For the text-containing cell, return its midpoint in [x, y] coordinate format. 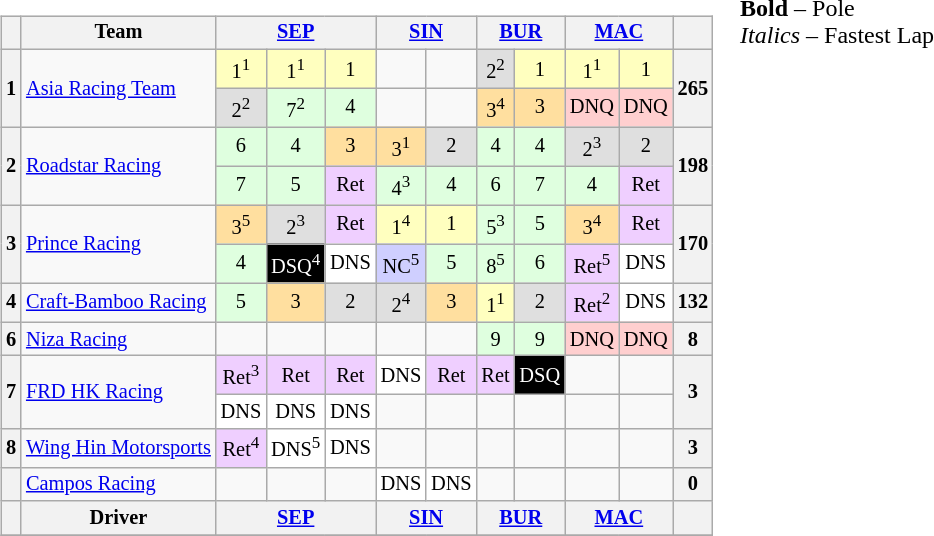
Niza Racing [118, 339]
170 [693, 244]
Campos Racing [118, 484]
72 [296, 108]
31 [401, 146]
Driver [118, 518]
265 [693, 88]
Ret3 [241, 376]
Prince Racing [118, 244]
85 [496, 264]
DSQ [540, 376]
Asia Racing Team [118, 88]
DNS5 [296, 448]
FRD HK Racing [118, 392]
0 [693, 484]
Wing Hin Motorsports [118, 448]
132 [693, 302]
43 [401, 186]
Ret2 [592, 302]
53 [496, 224]
Ret4 [241, 448]
24 [401, 302]
198 [693, 166]
Ret5 [592, 264]
Craft-Bamboo Racing [118, 302]
35 [241, 224]
14 [401, 224]
Team [118, 33]
DSQ4 [296, 264]
Roadstar Racing [118, 166]
NC5 [401, 264]
